Determine the [x, y] coordinate at the center of the cell enclosing the given text.  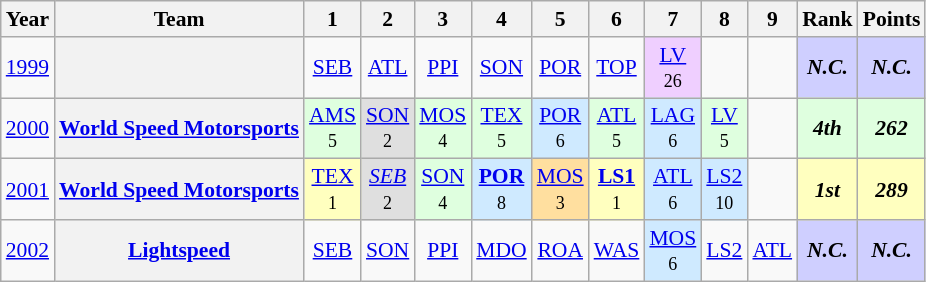
4 [502, 19]
6 [617, 19]
LV5 [724, 128]
SEB2 [388, 190]
MOS6 [672, 250]
ATL6 [672, 190]
9 [772, 19]
TOP [617, 68]
Lightspeed [179, 250]
3 [442, 19]
Team [179, 19]
SON4 [442, 190]
LS210 [724, 190]
MOS3 [560, 190]
LAG6 [672, 128]
Rank [828, 19]
Year [28, 19]
MDO [502, 250]
AMS5 [332, 128]
MOS4 [442, 128]
1999 [28, 68]
TEX5 [502, 128]
2 [388, 19]
2000 [28, 128]
LS11 [617, 190]
289 [892, 190]
1st [828, 190]
LS2 [724, 250]
ATL5 [617, 128]
2002 [28, 250]
Points [892, 19]
POR6 [560, 128]
1 [332, 19]
8 [724, 19]
262 [892, 128]
POR8 [502, 190]
5 [560, 19]
2001 [28, 190]
SON2 [388, 128]
TEX1 [332, 190]
POR [560, 68]
7 [672, 19]
WAS [617, 250]
4th [828, 128]
ROA [560, 250]
LV26 [672, 68]
